Find where the given text appears and provide that cell's center as [x, y] coordinate. 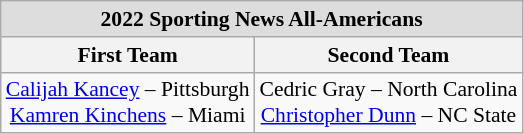
Calijah Kancey – PittsburghKamren Kinchens – Miami [128, 102]
2022 Sporting News All-Americans [262, 19]
Cedric Gray – North CarolinaChristopher Dunn – NC State [389, 102]
First Team [128, 55]
Second Team [389, 55]
